From the cell containing the given text, extract its center point as [X, Y] coordinate. 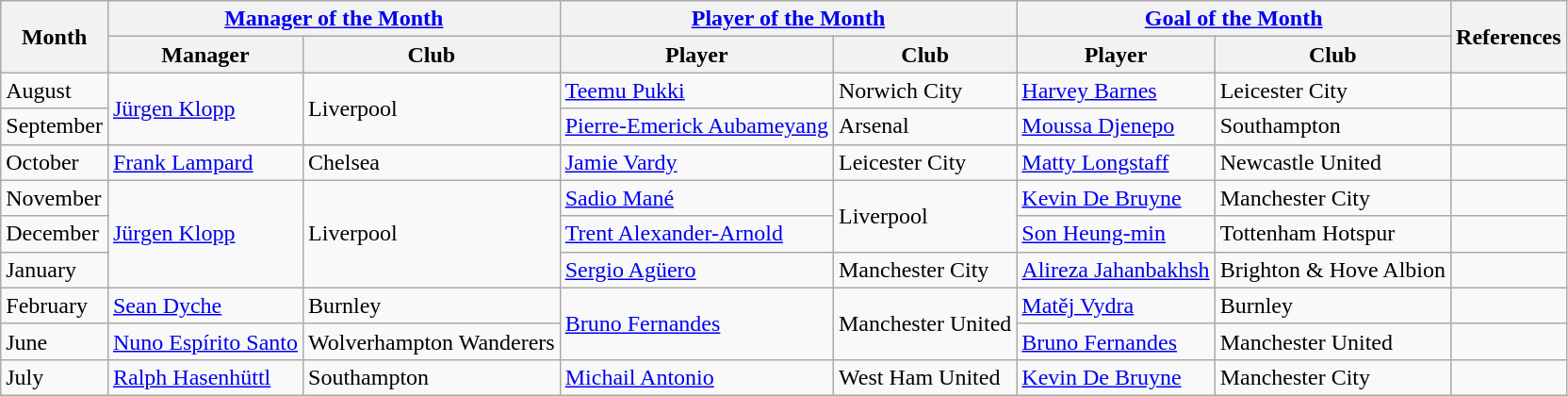
Alireza Jahanbakhsh [1116, 270]
Norwich City [924, 91]
Trent Alexander-Arnold [696, 234]
Player of the Month [788, 19]
Brighton & Hove Albion [1332, 270]
February [55, 305]
Moussa Djenepo [1116, 126]
West Ham United [924, 377]
January [55, 270]
Matěj Vydra [1116, 305]
Goal of the Month [1234, 19]
August [55, 91]
Ralph Hasenhüttl [205, 377]
Sergio Agüero [696, 270]
Sadio Mané [696, 198]
November [55, 198]
Tottenham Hotspur [1332, 234]
Nuno Espírito Santo [205, 341]
October [55, 162]
Jamie Vardy [696, 162]
Chelsea [432, 162]
Harvey Barnes [1116, 91]
Arsenal [924, 126]
September [55, 126]
Sean Dyche [205, 305]
Michail Antonio [696, 377]
Frank Lampard [205, 162]
December [55, 234]
References [1510, 37]
Matty Longstaff [1116, 162]
Month [55, 37]
June [55, 341]
Teemu Pukki [696, 91]
Manager [205, 55]
Manager of the Month [334, 19]
Wolverhampton Wanderers [432, 341]
Son Heung-min [1116, 234]
Newcastle United [1332, 162]
Pierre-Emerick Aubameyang [696, 126]
July [55, 377]
